Provide the [x, y] coordinate of the cell's center where the given text is located.  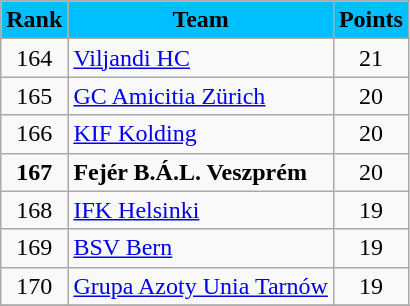
IFK Helsinki [201, 210]
KIF Kolding [201, 134]
Fejér B.Á.L. Veszprém [201, 172]
Team [201, 20]
170 [34, 286]
166 [34, 134]
GC Amicitia Zürich [201, 96]
169 [34, 248]
168 [34, 210]
165 [34, 96]
Viljandi HC [201, 58]
21 [370, 58]
Rank [34, 20]
Grupa Azoty Unia Tarnów [201, 286]
167 [34, 172]
164 [34, 58]
Points [370, 20]
BSV Bern [201, 248]
